For the text-containing cell, return its midpoint in (X, Y) coordinate format. 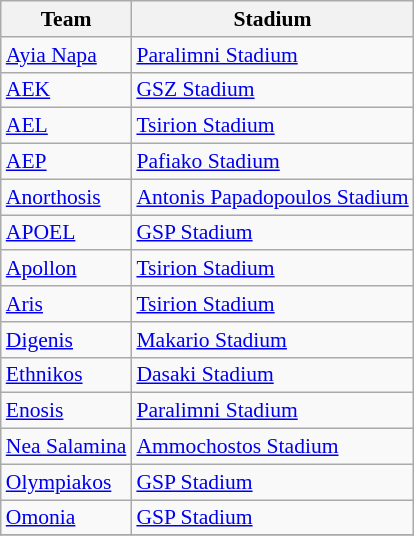
Anorthosis (66, 197)
Ayia Napa (66, 55)
Pafiako Stadium (272, 162)
Aris (66, 304)
Olympiakos (66, 482)
Stadium (272, 19)
Makario Stadium (272, 340)
Enosis (66, 411)
Omonia (66, 518)
AEK (66, 90)
Team (66, 19)
AEL (66, 126)
AEP (66, 162)
APOEL (66, 233)
Ammochostos Stadium (272, 447)
Ethnikos (66, 375)
Antonis Papadopoulos Stadium (272, 197)
Dasaki Stadium (272, 375)
GSZ Stadium (272, 90)
Apollon (66, 269)
Digenis (66, 340)
Nea Salamina (66, 447)
